Provide the [X, Y] coordinate of the cell's center where the given text is located.  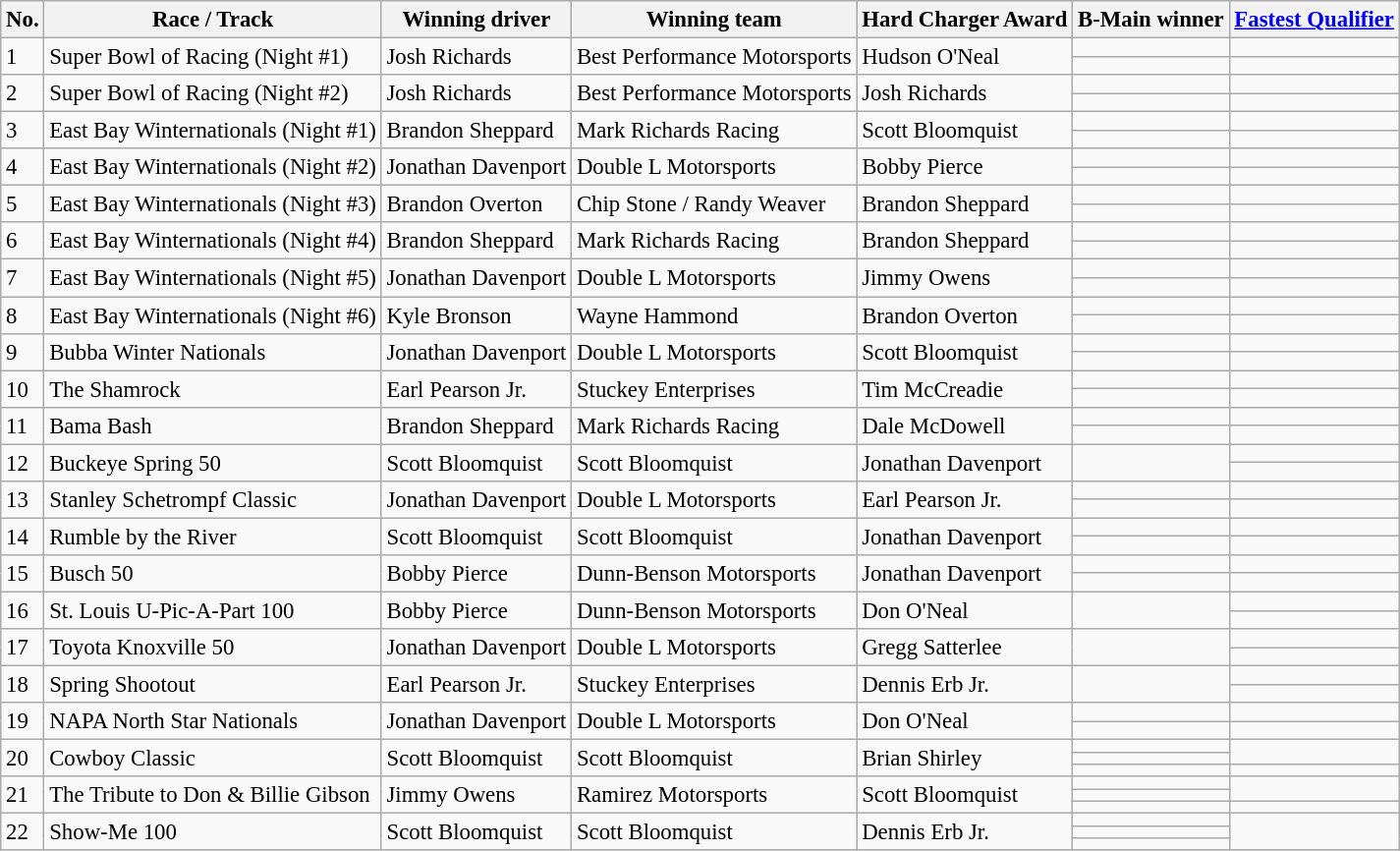
14 [23, 537]
B-Main winner [1151, 20]
18 [23, 685]
8 [23, 315]
Kyle Bronson [476, 315]
Brian Shirley [965, 759]
5 [23, 204]
Dale McDowell [965, 425]
Tim McCreadie [965, 389]
Busch 50 [212, 574]
3 [23, 131]
1 [23, 57]
Ramirez Motorsports [714, 795]
Winning driver [476, 20]
7 [23, 278]
Bubba Winter Nationals [212, 352]
11 [23, 425]
Toyota Knoxville 50 [212, 648]
East Bay Winternationals (Night #3) [212, 204]
Gregg Satterlee [965, 648]
Hudson O'Neal [965, 57]
Super Bowl of Racing (Night #1) [212, 57]
The Shamrock [212, 389]
9 [23, 352]
St. Louis U-Pic-A-Part 100 [212, 610]
Buckeye Spring 50 [212, 463]
20 [23, 759]
22 [23, 832]
East Bay Winternationals (Night #2) [212, 167]
16 [23, 610]
Bama Bash [212, 425]
Hard Charger Award [965, 20]
East Bay Winternationals (Night #6) [212, 315]
Race / Track [212, 20]
6 [23, 241]
Stanley Schetrompf Classic [212, 500]
15 [23, 574]
Wayne Hammond [714, 315]
NAPA North Star Nationals [212, 721]
17 [23, 648]
Cowboy Classic [212, 759]
Show-Me 100 [212, 832]
4 [23, 167]
East Bay Winternationals (Night #1) [212, 131]
No. [23, 20]
Winning team [714, 20]
10 [23, 389]
21 [23, 795]
12 [23, 463]
2 [23, 93]
The Tribute to Don & Billie Gibson [212, 795]
19 [23, 721]
Spring Shootout [212, 685]
East Bay Winternationals (Night #4) [212, 241]
Fastest Qualifier [1315, 20]
Rumble by the River [212, 537]
Super Bowl of Racing (Night #2) [212, 93]
13 [23, 500]
Chip Stone / Randy Weaver [714, 204]
East Bay Winternationals (Night #5) [212, 278]
